Output the (X, Y) coordinate of the center of the cell containing the given text.  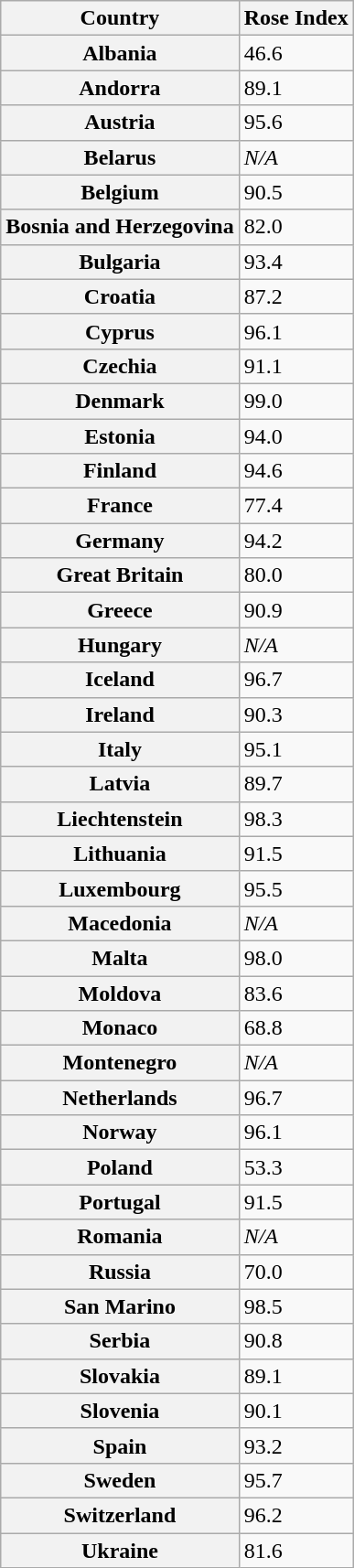
Austria (120, 123)
Luxembourg (120, 888)
94.6 (296, 471)
Monaco (120, 1028)
95.7 (296, 1480)
Ireland (120, 714)
Italy (120, 749)
Country (120, 18)
95.6 (296, 123)
77.4 (296, 506)
83.6 (296, 993)
Serbia (120, 1341)
Macedonia (120, 923)
Bulgaria (120, 262)
San Marino (120, 1306)
90.9 (296, 610)
Cyprus (120, 331)
France (120, 506)
81.6 (296, 1551)
99.0 (296, 401)
94.2 (296, 541)
Rose Index (296, 18)
Netherlands (120, 1098)
98.5 (296, 1306)
80.0 (296, 575)
91.1 (296, 366)
Denmark (120, 401)
Albania (120, 53)
Poland (120, 1167)
90.8 (296, 1341)
93.2 (296, 1445)
Andorra (120, 88)
46.6 (296, 53)
82.0 (296, 227)
Greece (120, 610)
98.0 (296, 958)
Lithuania (120, 854)
Moldova (120, 993)
Great Britain (120, 575)
Hungary (120, 645)
Spain (120, 1445)
96.2 (296, 1515)
93.4 (296, 262)
87.2 (296, 296)
94.0 (296, 436)
Czechia (120, 366)
Croatia (120, 296)
Latvia (120, 784)
Liechtenstein (120, 819)
Montenegro (120, 1063)
Estonia (120, 436)
95.5 (296, 888)
68.8 (296, 1028)
90.1 (296, 1411)
Germany (120, 541)
Slovenia (120, 1411)
Romania (120, 1237)
Belarus (120, 157)
Norway (120, 1133)
Finland (120, 471)
90.3 (296, 714)
95.1 (296, 749)
Slovakia (120, 1376)
53.3 (296, 1167)
Bosnia and Herzegovina (120, 227)
89.7 (296, 784)
Russia (120, 1272)
Malta (120, 958)
70.0 (296, 1272)
Portugal (120, 1202)
Switzerland (120, 1515)
Iceland (120, 680)
Belgium (120, 192)
Ukraine (120, 1551)
98.3 (296, 819)
Sweden (120, 1480)
90.5 (296, 192)
